Identify which cell holds the provided text, then report its [x, y] central coordinate. 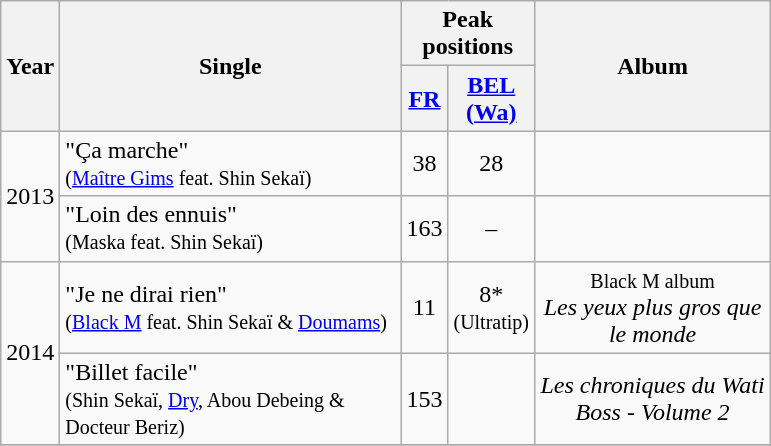
38 [424, 164]
FR [424, 98]
Les chroniques du Wati Boss - Volume 2 [653, 399]
"Je ne dirai rien"(Black M feat. Shin Sekaï & Doumams) [230, 307]
Single [230, 66]
Black M albumLes yeux plus gros que le monde [653, 307]
28 [492, 164]
153 [424, 399]
"Billet facile"(Shin Sekaï, Dry, Abou Debeing & Docteur Beriz) [230, 399]
Year [30, 66]
11 [424, 307]
8*(Ultratip) [492, 307]
– [492, 228]
BEL(Wa) [492, 98]
2013 [30, 196]
2014 [30, 353]
163 [424, 228]
"Loin des ennuis" (Maska feat. Shin Sekaï) [230, 228]
Peak positions [468, 34]
Album [653, 66]
"Ça marche" (Maître Gims feat. Shin Sekaï) [230, 164]
